Extract the [X, Y] coordinate from the center of the cell holding the provided text.  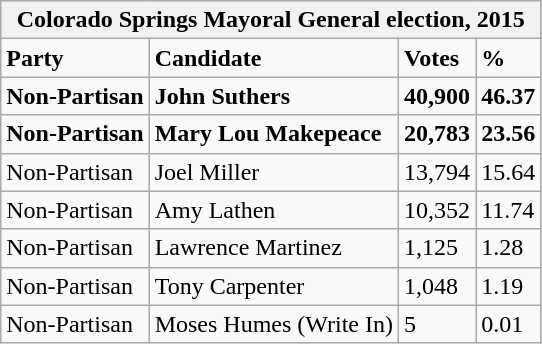
1,125 [438, 248]
23.56 [508, 134]
Tony Carpenter [274, 286]
Mary Lou Makepeace [274, 134]
1.19 [508, 286]
13,794 [438, 172]
% [508, 58]
1.28 [508, 248]
0.01 [508, 324]
Colorado Springs Mayoral General election, 2015 [271, 20]
5 [438, 324]
John Suthers [274, 96]
Moses Humes (Write In) [274, 324]
1,048 [438, 286]
15.64 [508, 172]
40,900 [438, 96]
Amy Lathen [274, 210]
Party [75, 58]
Votes [438, 58]
10,352 [438, 210]
Candidate [274, 58]
Joel Miller [274, 172]
11.74 [508, 210]
46.37 [508, 96]
Lawrence Martinez [274, 248]
20,783 [438, 134]
